Return the [x, y] coordinate for the center point of the cell that contains the specified text.  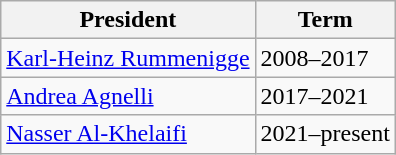
Term [325, 20]
President [128, 20]
2008–2017 [325, 58]
2021–present [325, 134]
Karl-Heinz Rummenigge [128, 58]
Nasser Al-Khelaifi [128, 134]
2017–2021 [325, 96]
Andrea Agnelli [128, 96]
